Provide the (X, Y) coordinate of the cell's center where the given text is located.  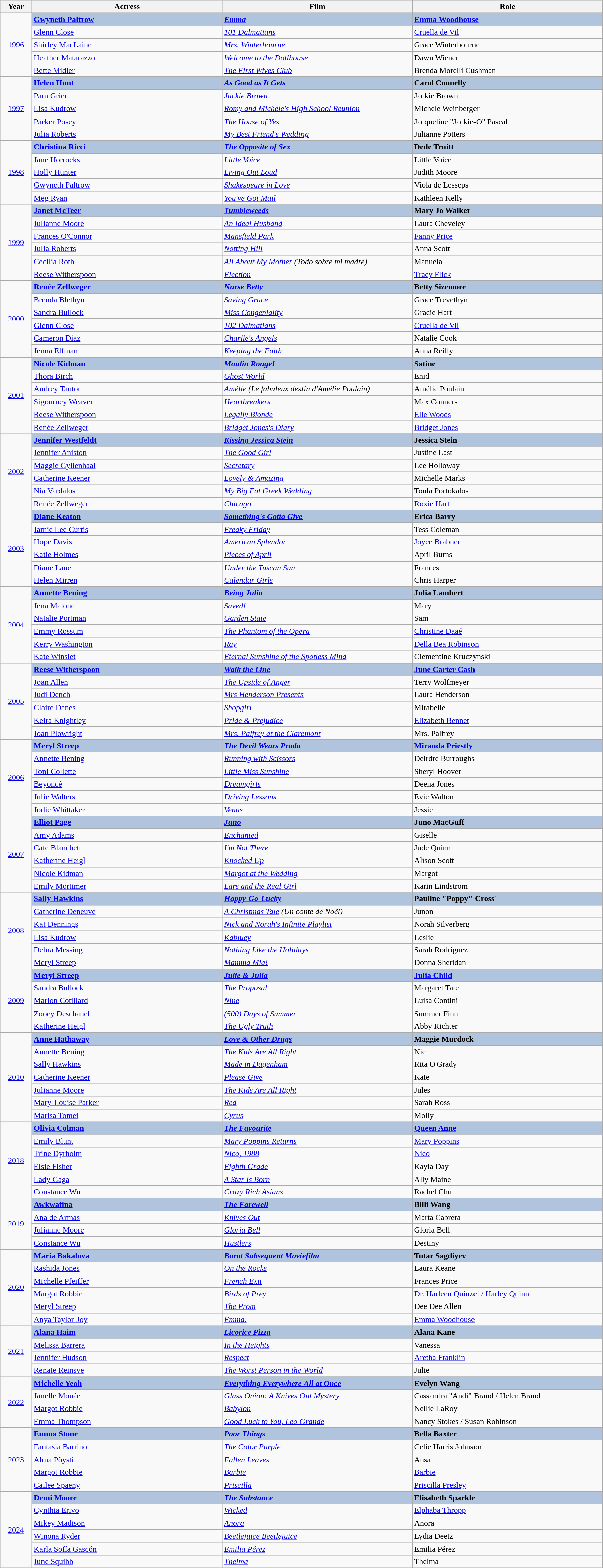
Mary-Louise Parker (127, 1103)
Michelle Yeoh (127, 1383)
Please Give (317, 1077)
Sheryl Hoover (507, 771)
Jessica Stein (507, 440)
Red (317, 1103)
Aretha Franklin (507, 1357)
Queen Anne (507, 1128)
Shakespeare in Love (317, 185)
Crazy Rich Asians (317, 1192)
Jane Horrocks (127, 160)
Betty Sizemore (507, 287)
Lovely & Amazing (317, 478)
The First Wives Club (317, 70)
The Ugly Truth (317, 1026)
April Burns (507, 554)
Trine Dyrholm (127, 1153)
Marion Cotillard (127, 1001)
Karla Sofía Gascón (127, 1549)
Cate Blanchett (127, 848)
The Phantom of the Opera (317, 631)
Rita O'Grady (507, 1064)
Cassandra "Andi" Brand / Helen Brand (507, 1396)
Frances Price (507, 1281)
Diane Keaton (127, 516)
Bridget Jones's Diary (317, 427)
Secretary (317, 465)
Babylon (317, 1409)
Emma Thompson (127, 1421)
Nothing Like the Holidays (317, 950)
Evie Walton (507, 797)
Marisa Tomei (127, 1115)
Cameron Diaz (127, 338)
Margot (507, 873)
Thora Birch (127, 376)
Nine (317, 1001)
Vanessa (507, 1345)
2024 (16, 1529)
Joan Plowright (127, 733)
Abby Richter (507, 1026)
Rashida Jones (127, 1268)
Moulin Rouge! (317, 363)
Keeping the Faith (317, 351)
Mrs. Palfrey (507, 733)
Ray (317, 644)
Judith Moore (507, 172)
Junon (507, 911)
Lady Gaga (127, 1179)
Ana de Armas (127, 1217)
Nico, 1988 (317, 1153)
Amélie Poulain (507, 389)
102 Dalmatians (317, 325)
Satine (507, 363)
The Good Girl (317, 453)
Priscilla (317, 1485)
Everything Everywhere All at Once (317, 1383)
1998 (16, 172)
Hope Davis (127, 542)
Laura Keane (507, 1268)
Beetlejuice Beetlejuice (317, 1536)
Julie & Julia (317, 975)
Knocked Up (317, 861)
Elisabeth Sparkle (507, 1498)
Kabluey (317, 937)
Kayla Day (507, 1166)
Natalie Portman (127, 618)
Legally Blonde (317, 415)
Tumbleweeds (317, 211)
2005 (16, 701)
Running with Scissors (317, 758)
An Ideal Husband (317, 223)
Jennifer Aniston (127, 453)
Roxie Hart (507, 504)
In the Heights (317, 1345)
Maggie Gyllenhaal (127, 465)
Alison Scott (507, 861)
Michelle Pfeiffer (127, 1281)
Max Conners (507, 402)
Eternal Sunshine of the Spotless Mind (317, 657)
Kissing Jessica Stein (317, 440)
Emma Stone (127, 1434)
Joan Allen (127, 682)
Audrey Tautou (127, 389)
Wicked (317, 1510)
The Devil Wears Prada (317, 746)
Julie Walters (127, 797)
You've Got Mail (317, 198)
Mary Poppins Returns (317, 1141)
Election (317, 274)
Giselle (507, 835)
Grace Trevethyn (507, 300)
Nico (507, 1153)
Janelle Monáe (127, 1396)
Laura Cheveley (507, 223)
Elle Woods (507, 415)
2006 (16, 777)
Garden State (317, 618)
Awkwafina (127, 1205)
2001 (16, 395)
Mary (507, 606)
Borat Subsequent Moviefilm (317, 1256)
Heather Matarazzo (127, 58)
Pride & Prejudice (317, 720)
Dede Truitt (507, 147)
Manuela (507, 262)
Made in Dagenham (317, 1064)
Respect (317, 1357)
Pam Grier (127, 96)
Claire Danes (127, 707)
Mansfield Park (317, 236)
Emmy Rossum (127, 631)
Hustlers (317, 1243)
Frances (507, 568)
Driving Lessons (317, 797)
Emily Mortimer (127, 886)
Elsie Fisher (127, 1166)
Olivia Colman (127, 1128)
The Color Purple (317, 1447)
Mary Poppins (507, 1141)
Summer Finn (507, 1014)
Karin Lindstrom (507, 886)
Jude Quinn (507, 848)
Pieces of April (317, 554)
Bella Baxter (507, 1434)
Helen Hunt (127, 83)
The Farewell (317, 1205)
Eighth Grade (317, 1166)
Kathleen Kelly (507, 198)
Norah Silverberg (507, 924)
Chris Harper (507, 580)
Diane Lane (127, 568)
Fantasia Barrino (127, 1447)
Sarah Rodriguez (507, 950)
Justine Last (507, 453)
Happy-Go-Lucky (317, 899)
The Upside of Anger (317, 682)
Shopgirl (317, 707)
Meg Ryan (127, 198)
Billi Wang (507, 1205)
Little Miss Sunshine (317, 771)
Katie Holmes (127, 554)
Margaret Tate (507, 988)
Lee Holloway (507, 465)
Judi Dench (127, 695)
Dee Dee Allen (507, 1306)
2004 (16, 625)
French Exit (317, 1281)
Clementine Kruczynski (507, 657)
Walk the Line (317, 669)
Evelyn Wang (507, 1383)
Jamie Lee Curtis (127, 529)
Della Bea Robinson (507, 644)
Christine Daaé (507, 631)
Freaky Friday (317, 529)
Romy and Michele's High School Reunion (317, 108)
Marta Cabrera (507, 1217)
Emily Blunt (127, 1141)
Enchanted (317, 835)
1996 (16, 45)
Under the Tuscan Sun (317, 568)
Brenda Morelli Cushman (507, 70)
1997 (16, 108)
Gracie Hart (507, 312)
Licorice Pizza (317, 1332)
Demi Moore (127, 1498)
Notting Hill (317, 249)
Year (16, 7)
Birds of Prey (317, 1294)
Miss Congeniality (317, 312)
Kerry Washington (127, 644)
Jenna Elfman (127, 351)
Maria Bakalova (127, 1256)
Tutar Sagdiyev (507, 1256)
Kat Dennings (127, 924)
Holly Hunter (127, 172)
Pauline "Poppy" Cross' (507, 899)
Donna Sheridan (507, 962)
A Christmas Tale (Un conte de Noël) (317, 911)
Viola de Lesseps (507, 185)
Sam (507, 618)
Erica Barry (507, 516)
Jennifer Hudson (127, 1357)
Good Luck to You, Leo Grande (317, 1421)
Jena Malone (127, 606)
2018 (16, 1160)
The Worst Person in the World (317, 1370)
Poor Things (317, 1434)
Shirley MacLaine (127, 45)
Toni Collette (127, 771)
Knives Out (317, 1217)
The Proposal (317, 988)
Molly (507, 1115)
Cyrus (317, 1115)
Nic (507, 1052)
June Squibb (127, 1561)
Anna Scott (507, 249)
Cecilia Roth (127, 262)
Mrs Henderson Presents (317, 695)
2022 (16, 1402)
Mamma Mia! (317, 962)
Nellie LaRoy (507, 1409)
Catherine Deneuve (127, 911)
Elliot Page (127, 822)
Calendar Girls (317, 580)
Something's Gotta Give (317, 516)
2007 (16, 854)
Maggie Murdock (507, 1039)
2003 (16, 548)
Jessie (507, 810)
Helen Mirren (127, 580)
Being Julia (317, 593)
Amy Adams (127, 835)
2009 (16, 1001)
Welcome to the Dollhouse (317, 58)
Kate (507, 1077)
Renate Reinsve (127, 1370)
Parker Posey (127, 121)
Nick and Norah's Infinite Playlist (317, 924)
Bridget Jones (507, 427)
Actress (127, 7)
Frances O'Connor (127, 236)
Margot at the Wedding (317, 873)
Mikey Madison (127, 1523)
2020 (16, 1287)
Chicago (317, 504)
2019 (16, 1224)
My Big Fat Greek Wedding (317, 491)
Alana Kane (507, 1332)
Cynthia Erivo (127, 1510)
Brenda Blethyn (127, 300)
Juno (317, 822)
Emma (317, 19)
Saving Grace (317, 300)
2000 (16, 319)
Glass Onion: A Knives Out Mystery (317, 1396)
Rachel Chu (507, 1192)
Juno MacGuff (507, 822)
The Favourite (317, 1128)
Joyce Brabner (507, 542)
Sigourney Weaver (127, 402)
Deena Jones (507, 784)
Dawn Wiener (507, 58)
2023 (16, 1460)
Deirdre Burroughs (507, 758)
Mary Jo Walker (507, 211)
Ghost World (317, 376)
Julie (507, 1370)
Terry Wolfmeyer (507, 682)
Love & Other Drugs (317, 1039)
Jennifer Westfeldt (127, 440)
Michele Weinberger (507, 108)
2010 (16, 1077)
Anne Hathaway (127, 1039)
Winona Ryder (127, 1536)
Living Out Loud (317, 172)
Julianne Potters (507, 134)
Zooey Deschanel (127, 1014)
On the Rocks (317, 1268)
2002 (16, 472)
Venus (317, 810)
Role (507, 7)
Julia Lambert (507, 593)
Heartbreakers (317, 402)
Keira Knightley (127, 720)
Elizabeth Bennet (507, 720)
Kate Winslet (127, 657)
1999 (16, 242)
Saved! (317, 606)
Leslie (507, 937)
The Substance (317, 1498)
Film (317, 7)
Lars and the Real Girl (317, 886)
Dr. Harleen Quinzel / Harley Quinn (507, 1294)
Miranda Priestly (507, 746)
Laura Henderson (507, 695)
Jacqueline "Jackie-O" Pascal (507, 121)
Natalie Cook (507, 338)
Luisa Contini (507, 1001)
Amélie (Le fabuleux destin d'Amélie Poulain) (317, 389)
June Carter Cash (507, 669)
Dreamgirls (317, 784)
Bette Midler (127, 70)
(500) Days of Summer (317, 1014)
2008 (16, 930)
Ally Maine (507, 1179)
The Prom (317, 1306)
Elphaba Thropp (507, 1510)
Mrs. Palfrey at the Claremont (317, 733)
Alana Haim (127, 1332)
Julia Child (507, 975)
Priscilla Presley (507, 1485)
Christina Ricci (127, 147)
Melissa Barrera (127, 1345)
Enid (507, 376)
Debra Messing (127, 950)
Mirabelle (507, 707)
As Good as It Gets (317, 83)
Anna Reilly (507, 351)
A Star Is Born (317, 1179)
Jules (507, 1090)
Tracy Flick (507, 274)
Sarah Ross (507, 1103)
The House of Yes (317, 121)
Cailee Spaeny (127, 1485)
Tess Coleman (507, 529)
Emma. (317, 1319)
101 Dalmatians (317, 32)
Anya Taylor-Joy (127, 1319)
Alma Pöysti (127, 1460)
Michelle Marks (507, 478)
Fanny Price (507, 236)
Nia Vardalos (127, 491)
Beyoncé (127, 784)
Fallen Leaves (317, 1460)
Grace Winterbourne (507, 45)
Celie Harris Johnson (507, 1447)
Charlie's Angels (317, 338)
Mrs. Winterbourne (317, 45)
Lydia Deetz (507, 1536)
Janet McTeer (127, 211)
Toula Portokalos (507, 491)
Nurse Betty (317, 287)
2021 (16, 1351)
Carol Connelly (507, 83)
My Best Friend's Wedding (317, 134)
The Opposite of Sex (317, 147)
Ansa (507, 1460)
Destiny (507, 1243)
I'm Not There (317, 848)
All About My Mother (Todo sobre mi madre) (317, 262)
American Splendor (317, 542)
Nancy Stokes / Susan Robinson (507, 1421)
Jodie Whittaker (127, 810)
